Scan for the cell matching the given text and deliver its (x, y) coordinate at center. 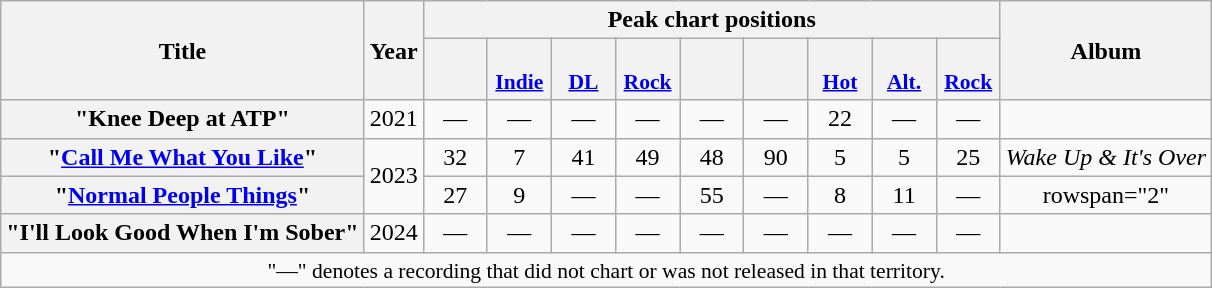
48 (712, 157)
"—" denotes a recording that did not chart or was not released in that territory. (606, 270)
2024 (394, 233)
Title (182, 50)
55 (712, 195)
"Normal People Things" (182, 195)
Indie (519, 70)
2023 (394, 176)
11 (904, 195)
Album (1106, 50)
rowspan="2" (1106, 195)
32 (455, 157)
22 (840, 119)
9 (519, 195)
25 (968, 157)
27 (455, 195)
8 (840, 195)
49 (648, 157)
Wake Up & It's Over (1106, 157)
Peak chart positions (712, 20)
Alt. (904, 70)
"Knee Deep at ATP" (182, 119)
90 (776, 157)
"I'll Look Good When I'm Sober" (182, 233)
2021 (394, 119)
7 (519, 157)
"Call Me What You Like" (182, 157)
41 (583, 157)
Year (394, 50)
DL (583, 70)
Hot (840, 70)
